Scan for the cell matching the given text and deliver its [X, Y] coordinate at center. 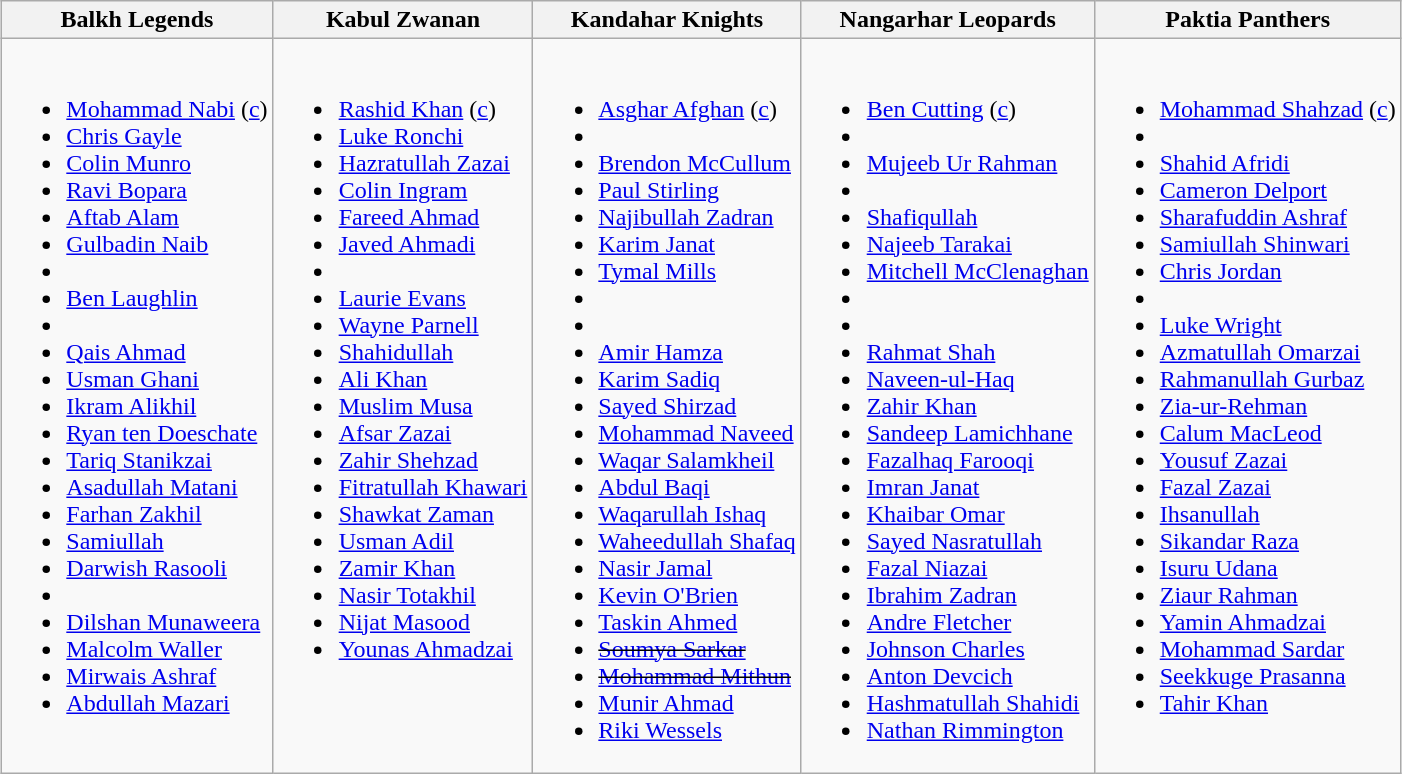
Balkh Legends [137, 20]
Kandahar Knights [667, 20]
Nangarhar Leopards [948, 20]
Paktia Panthers [1248, 20]
Kabul Zwanan [403, 20]
